For the text-containing cell, return its midpoint in (x, y) coordinate format. 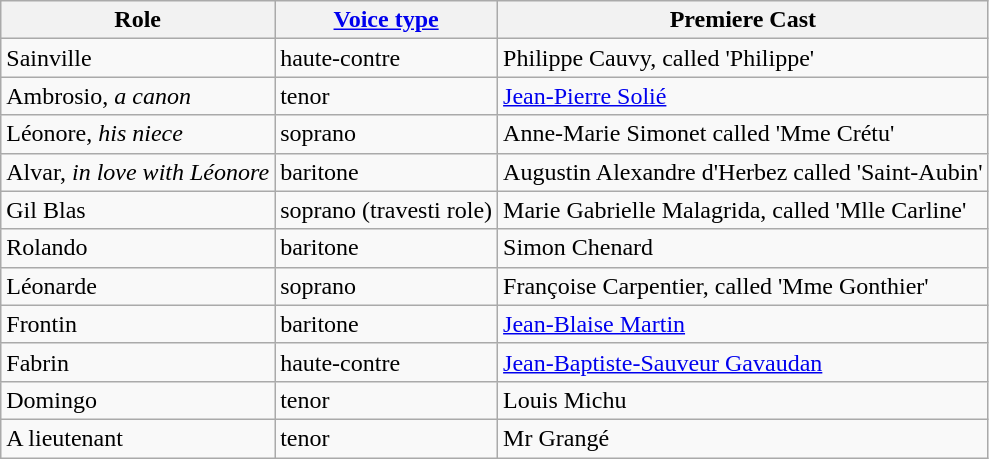
A lieutenant (138, 438)
Role (138, 20)
Françoise Carpentier, called 'Mme Gonthier' (744, 286)
Sainville (138, 58)
Jean-Blaise Martin (744, 324)
Premiere Cast (744, 20)
Jean-Pierre Solié (744, 96)
soprano (travesti role) (386, 210)
Léonore, his niece (138, 134)
Marie Gabrielle Malagrida, called 'Mlle Carline' (744, 210)
Fabrin (138, 362)
Rolando (138, 248)
Frontin (138, 324)
Augustin Alexandre d'Herbez called 'Saint-Aubin' (744, 172)
Simon Chenard (744, 248)
Voice type (386, 20)
Mr Grangé (744, 438)
Alvar, in love with Léonore (138, 172)
Domingo (138, 400)
Louis Michu (744, 400)
Anne-Marie Simonet called 'Mme Crétu' (744, 134)
Jean-Baptiste-Sauveur Gavaudan (744, 362)
Gil Blas (138, 210)
Ambrosio, a canon (138, 96)
Léonarde (138, 286)
Philippe Cauvy, called 'Philippe' (744, 58)
